Locate the cell with the specified text and output its (X, Y) center coordinate. 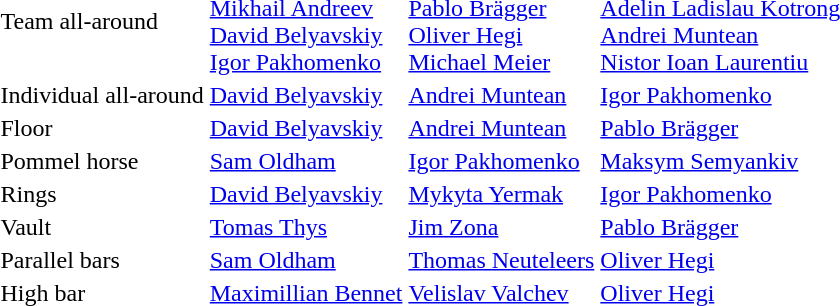
Igor Pakhomenko (502, 161)
Thomas Neuteleers (502, 260)
Jim Zona (502, 227)
Tomas Thys (306, 227)
Mykyta Yermak (502, 194)
